For the text-containing cell, return its midpoint in [X, Y] coordinate format. 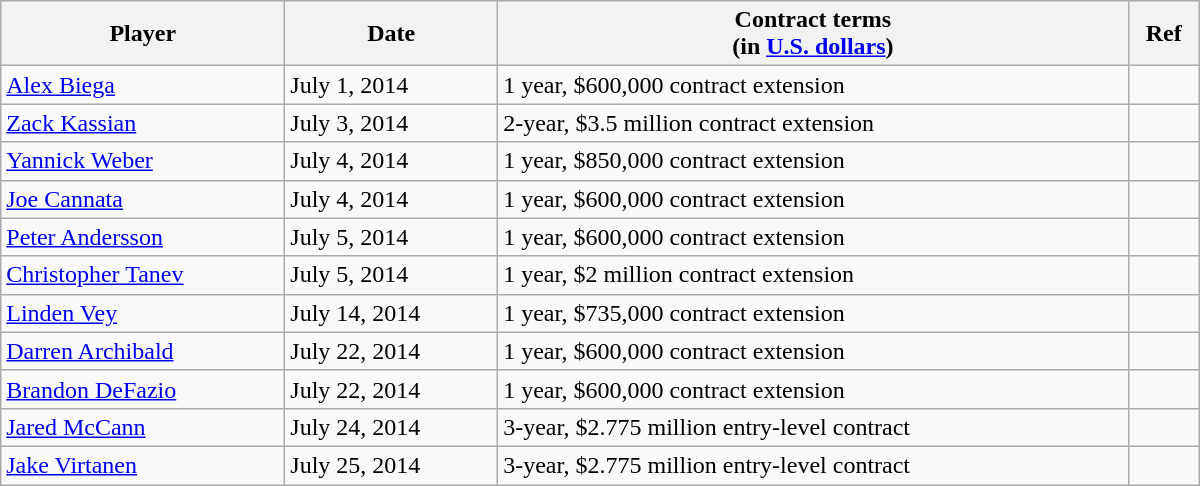
Contract terms(in U.S. dollars) [814, 34]
2-year, $3.5 million contract extension [814, 123]
Jared McCann [143, 427]
Yannick Weber [143, 161]
July 24, 2014 [392, 427]
Linden Vey [143, 313]
July 25, 2014 [392, 465]
Darren Archibald [143, 351]
Brandon DeFazio [143, 389]
Zack Kassian [143, 123]
1 year, $735,000 contract extension [814, 313]
July 1, 2014 [392, 85]
Player [143, 34]
1 year, $850,000 contract extension [814, 161]
July 3, 2014 [392, 123]
Peter Andersson [143, 237]
July 14, 2014 [392, 313]
Jake Virtanen [143, 465]
Date [392, 34]
Alex Biega [143, 85]
Joe Cannata [143, 199]
Christopher Tanev [143, 275]
1 year, $2 million contract extension [814, 275]
Ref [1164, 34]
